Provide the (x, y) coordinate of the cell's center where the given text is located.  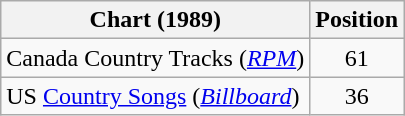
Position (357, 20)
61 (357, 58)
US Country Songs (Billboard) (156, 96)
Chart (1989) (156, 20)
Canada Country Tracks (RPM) (156, 58)
36 (357, 96)
